Determine the [X, Y] coordinate at the center of the cell enclosing the given text.  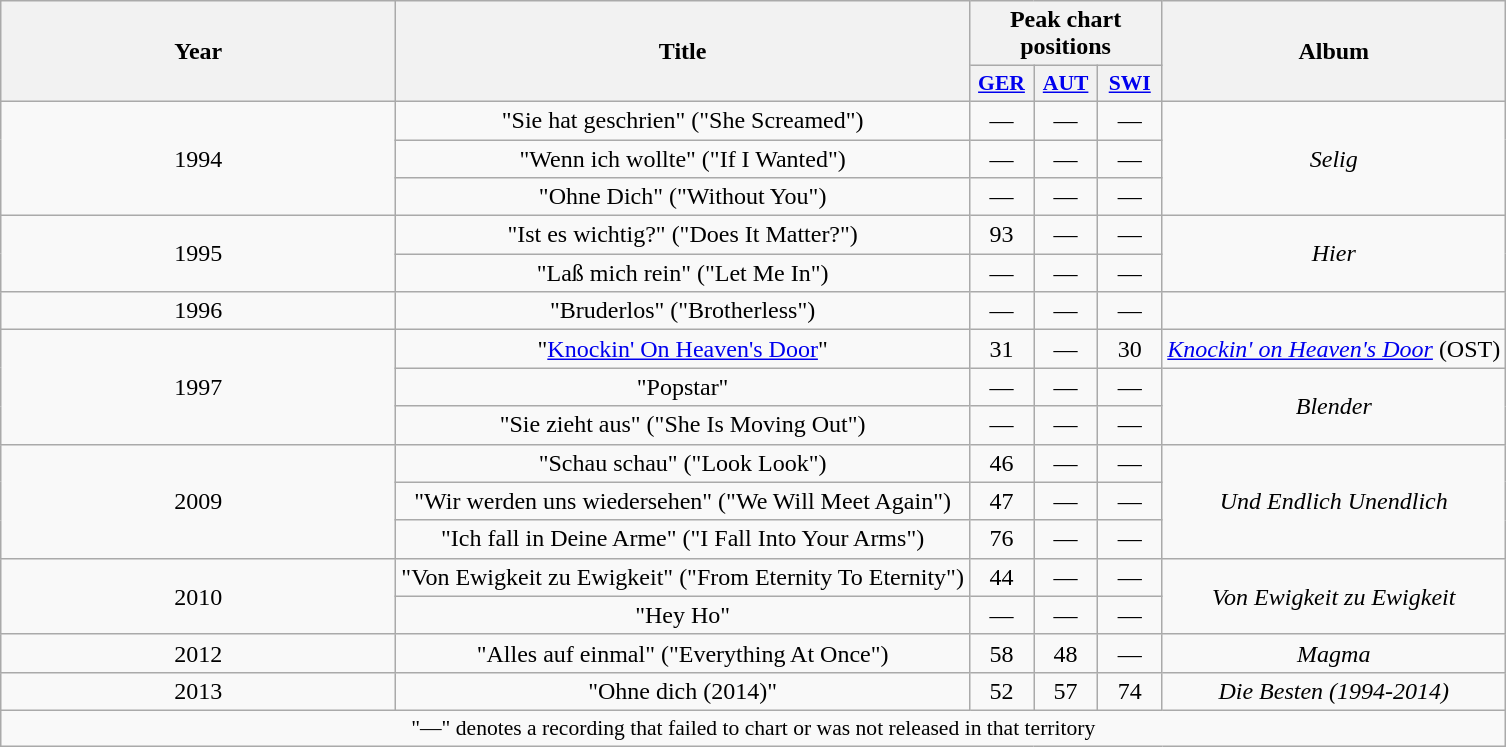
Die Besten (1994-2014) [1334, 691]
"Knockin' On Heaven's Door" [683, 349]
"Sie zieht aus" ("She Is Moving Out") [683, 425]
46 [1001, 463]
Knockin' on Heaven's Door (OST) [1334, 349]
31 [1001, 349]
"Laß mich rein" ("Let Me In") [683, 273]
"Schau schau" ("Look Look") [683, 463]
76 [1001, 539]
48 [1066, 653]
Und Endlich Unendlich [1334, 501]
52 [1001, 691]
Year [198, 52]
Album [1334, 52]
SWI [1130, 84]
74 [1130, 691]
1994 [198, 158]
"Wir werden uns wiedersehen" ("We Will Meet Again") [683, 501]
Blender [1334, 406]
2010 [198, 596]
"Ohne Dich" ("Without You") [683, 197]
AUT [1066, 84]
Hier [1334, 254]
1995 [198, 254]
"Alles auf einmal" ("Everything At Once") [683, 653]
"Sie hat geschrien" ("She Screamed") [683, 120]
57 [1066, 691]
"Popstar" [683, 387]
47 [1001, 501]
GER [1001, 84]
"—" denotes a recording that failed to chart or was not released in that territory [754, 728]
"Ohne dich (2014)" [683, 691]
"Von Ewigkeit zu Ewigkeit" ("From Eternity To Eternity") [683, 577]
1996 [198, 311]
30 [1130, 349]
93 [1001, 235]
Selig [1334, 158]
2009 [198, 501]
"Bruderlos" ("Brotherless") [683, 311]
44 [1001, 577]
"Hey Ho" [683, 615]
Magma [1334, 653]
2013 [198, 691]
Peak chart positions [1065, 34]
58 [1001, 653]
1997 [198, 387]
"Ist es wichtig?" ("Does It Matter?") [683, 235]
Von Ewigkeit zu Ewigkeit [1334, 596]
Title [683, 52]
2012 [198, 653]
"Wenn ich wollte" ("If I Wanted") [683, 159]
"Ich fall in Deine Arme" ("I Fall Into Your Arms") [683, 539]
